Find where the given text appears and provide that cell's center as [x, y] coordinate. 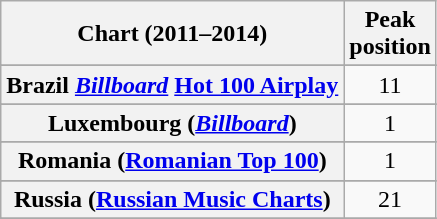
Luxembourg (Billboard) [172, 123]
Peakposition [390, 34]
Brazil Billboard Hot 100 Airplay [172, 85]
11 [390, 85]
Chart (2011–2014) [172, 34]
Romania (Romanian Top 100) [172, 161]
21 [390, 199]
Russia (Russian Music Charts) [172, 199]
